Return the [x, y] coordinate for the center point of the cell that contains the specified text.  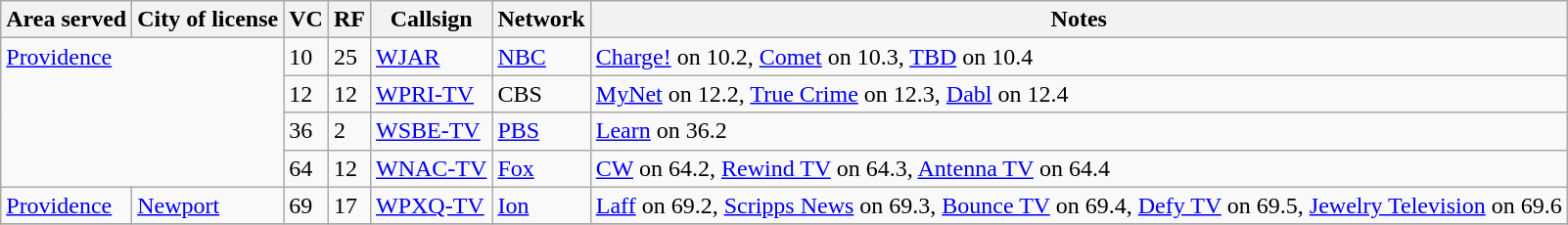
WPXQ-TV [431, 205]
VC [306, 20]
36 [306, 131]
2 [348, 131]
City of license [208, 20]
Network [541, 20]
RF [348, 20]
Charge! on 10.2, Comet on 10.3, TBD on 10.4 [1079, 57]
WSBE-TV [431, 131]
WNAC-TV [431, 168]
Notes [1079, 20]
WPRI-TV [431, 94]
Callsign [431, 20]
WJAR [431, 57]
25 [348, 57]
Fox [541, 168]
Area served [67, 20]
CBS [541, 94]
PBS [541, 131]
Learn on 36.2 [1079, 131]
64 [306, 168]
Newport [208, 205]
Laff on 69.2, Scripps News on 69.3, Bounce TV on 69.4, Defy TV on 69.5, Jewelry Television on 69.6 [1079, 205]
17 [348, 205]
CW on 64.2, Rewind TV on 64.3, Antenna TV on 64.4 [1079, 168]
69 [306, 205]
Ion [541, 205]
10 [306, 57]
MyNet on 12.2, True Crime on 12.3, Dabl on 12.4 [1079, 94]
NBC [541, 57]
